For the text-containing cell, return its midpoint in [x, y] coordinate format. 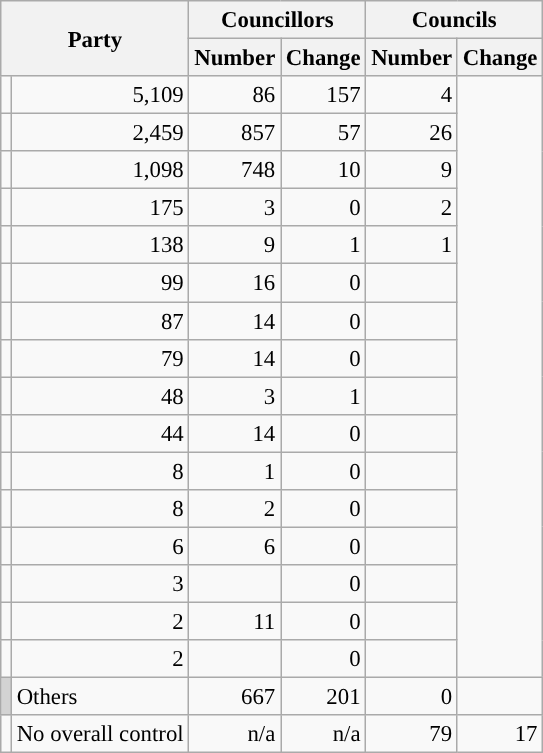
Party [95, 38]
1,098 [100, 170]
Others [100, 697]
17 [500, 734]
2,459 [100, 133]
5,109 [100, 95]
11 [235, 621]
99 [100, 283]
26 [412, 133]
16 [235, 283]
4 [412, 95]
175 [100, 208]
86 [235, 95]
No overall control [100, 734]
10 [324, 170]
138 [100, 245]
157 [324, 95]
857 [235, 133]
748 [235, 170]
201 [324, 697]
667 [235, 697]
Councillors [278, 20]
44 [100, 433]
57 [324, 133]
Councils [454, 20]
48 [100, 396]
87 [100, 321]
